Determine the (X, Y) coordinate at the center of the cell enclosing the given text.  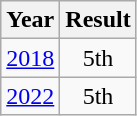
2022 (30, 96)
Result (98, 20)
Year (30, 20)
2018 (30, 58)
